Locate the cell with the specified text and output its [x, y] center coordinate. 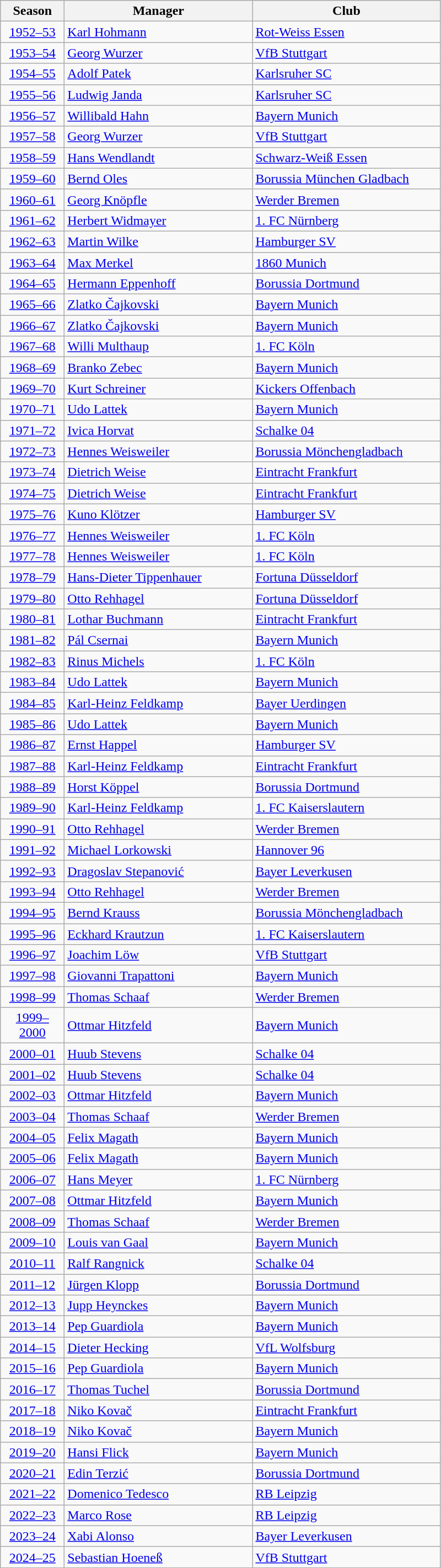
2019–20 [33, 1452]
1990–91 [33, 829]
Kurt Schreiner [159, 389]
Dieter Hecking [159, 1348]
Domenico Tedesco [159, 1494]
Borussia München Gladbach [346, 179]
1975–76 [33, 514]
1989–90 [33, 808]
VfL Wolfsburg [346, 1348]
1998–99 [33, 997]
1956–57 [33, 116]
1973–74 [33, 472]
Martin Wilke [159, 241]
1971–72 [33, 430]
Hans Wendlandt [159, 158]
Willibald Hahn [159, 116]
Horst Köppel [159, 787]
Pál Csernai [159, 640]
1964–65 [33, 284]
1976–77 [33, 535]
1981–82 [33, 640]
1980–81 [33, 619]
Club [346, 11]
Kickers Offenbach [346, 389]
1953–54 [33, 53]
1967–68 [33, 347]
Marco Rose [159, 1515]
Georg Knöpfle [159, 200]
Bernd Krauss [159, 913]
Branko Zebec [159, 368]
2024–25 [33, 1557]
Hansi Flick [159, 1452]
2020–21 [33, 1473]
1978–79 [33, 577]
Ernst Happel [159, 745]
Michael Lorkowski [159, 850]
1984–85 [33, 703]
Manager [159, 11]
2022–23 [33, 1515]
Karl Hohmann [159, 32]
Bayer Uerdingen [346, 703]
Edin Terzić [159, 1473]
Sebastian Hoeneß [159, 1557]
1957–58 [33, 137]
2005–06 [33, 1159]
Bernd Oles [159, 179]
2009–10 [33, 1242]
2006–07 [33, 1179]
Kuno Klötzer [159, 514]
1995–96 [33, 934]
1959–60 [33, 179]
1968–69 [33, 368]
Rinus Michels [159, 661]
2010–11 [33, 1263]
1992–93 [33, 871]
1960–61 [33, 200]
Eckhard Krautzun [159, 934]
1969–70 [33, 389]
Season [33, 11]
1999–2000 [33, 1025]
2017–18 [33, 1410]
1994–95 [33, 913]
Hannover 96 [346, 850]
1996–97 [33, 955]
Ralf Rangnick [159, 1263]
1965–66 [33, 305]
Hans Meyer [159, 1179]
2015–16 [33, 1368]
Lothar Buchmann [159, 619]
2011–12 [33, 1285]
Ludwig Janda [159, 95]
Joachim Löw [159, 955]
1954–55 [33, 74]
2021–22 [33, 1494]
Xabi Alonso [159, 1536]
Rot-Weiss Essen [346, 32]
1982–83 [33, 661]
Jürgen Klopp [159, 1285]
2023–24 [33, 1536]
2004–05 [33, 1138]
1991–92 [33, 850]
1977–78 [33, 556]
2008–09 [33, 1221]
1987–88 [33, 766]
1952–53 [33, 32]
1966–67 [33, 326]
Hermann Eppenhoff [159, 284]
Jupp Heynckes [159, 1306]
Adolf Patek [159, 74]
Schwarz-Weiß Essen [346, 158]
1993–94 [33, 892]
2014–15 [33, 1348]
Hans-Dieter Tippenhauer [159, 577]
1997–98 [33, 976]
1985–86 [33, 724]
1955–56 [33, 95]
1860 Munich [346, 263]
2012–13 [33, 1306]
Herbert Widmayer [159, 220]
Ivica Horvat [159, 430]
1963–64 [33, 263]
Giovanni Trapattoni [159, 976]
1979–80 [33, 598]
1970–71 [33, 409]
2007–08 [33, 1200]
Louis van Gaal [159, 1242]
2013–14 [33, 1327]
1961–62 [33, 220]
Max Merkel [159, 263]
2001–02 [33, 1075]
Dragoslav Stepanović [159, 871]
2018–19 [33, 1431]
Willi Multhaup [159, 347]
Thomas Tuchel [159, 1389]
1972–73 [33, 451]
2000–01 [33, 1054]
1958–59 [33, 158]
1988–89 [33, 787]
2016–17 [33, 1389]
1986–87 [33, 745]
1983–84 [33, 682]
2002–03 [33, 1096]
1974–75 [33, 493]
2003–04 [33, 1117]
1962–63 [33, 241]
